Scan for the cell matching the given text and deliver its (x, y) coordinate at center. 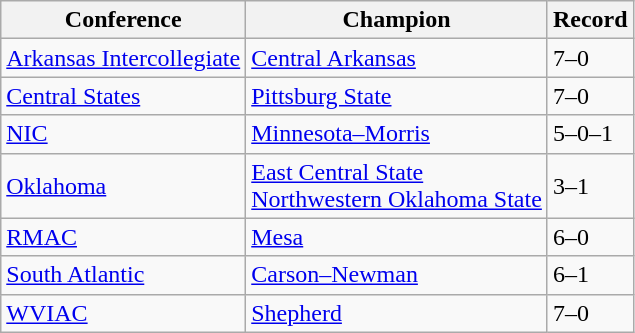
Carson–Newman (397, 275)
East Central StateNorthwestern Oklahoma State (397, 186)
Mesa (397, 237)
Pittsburg State (397, 96)
WVIAC (124, 313)
Minnesota–Morris (397, 134)
3–1 (590, 186)
Oklahoma (124, 186)
Record (590, 20)
Champion (397, 20)
6–0 (590, 237)
Central Arkansas (397, 58)
Shepherd (397, 313)
6–1 (590, 275)
NIC (124, 134)
South Atlantic (124, 275)
Central States (124, 96)
Arkansas Intercollegiate (124, 58)
5–0–1 (590, 134)
Conference (124, 20)
RMAC (124, 237)
